Pinpoint the cell where the given text exists, returning its (X, Y) midpoint coordinate. 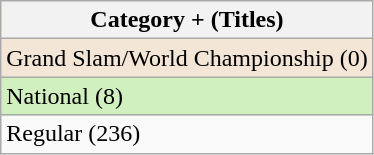
Category + (Titles) (187, 20)
Grand Slam/World Championship (0) (187, 58)
Regular (236) (187, 134)
National (8) (187, 96)
